Detect which cell encompasses the target text, then output its (x, y) center coordinate. 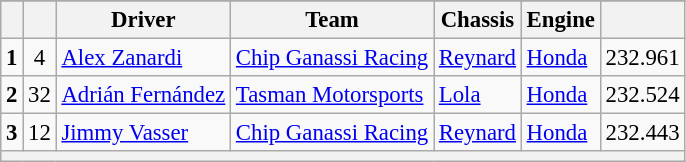
232.524 (642, 95)
2 (12, 95)
232.443 (642, 133)
Lola (478, 95)
Jimmy Vasser (143, 133)
Adrián Fernández (143, 95)
Driver (143, 20)
Team (332, 20)
232.961 (642, 58)
32 (40, 95)
1 (12, 58)
4 (40, 58)
3 (12, 133)
Chassis (478, 20)
Alex Zanardi (143, 58)
Engine (560, 20)
Tasman Motorsports (332, 95)
12 (40, 133)
